Detect which cell encompasses the target text, then output its (X, Y) center coordinate. 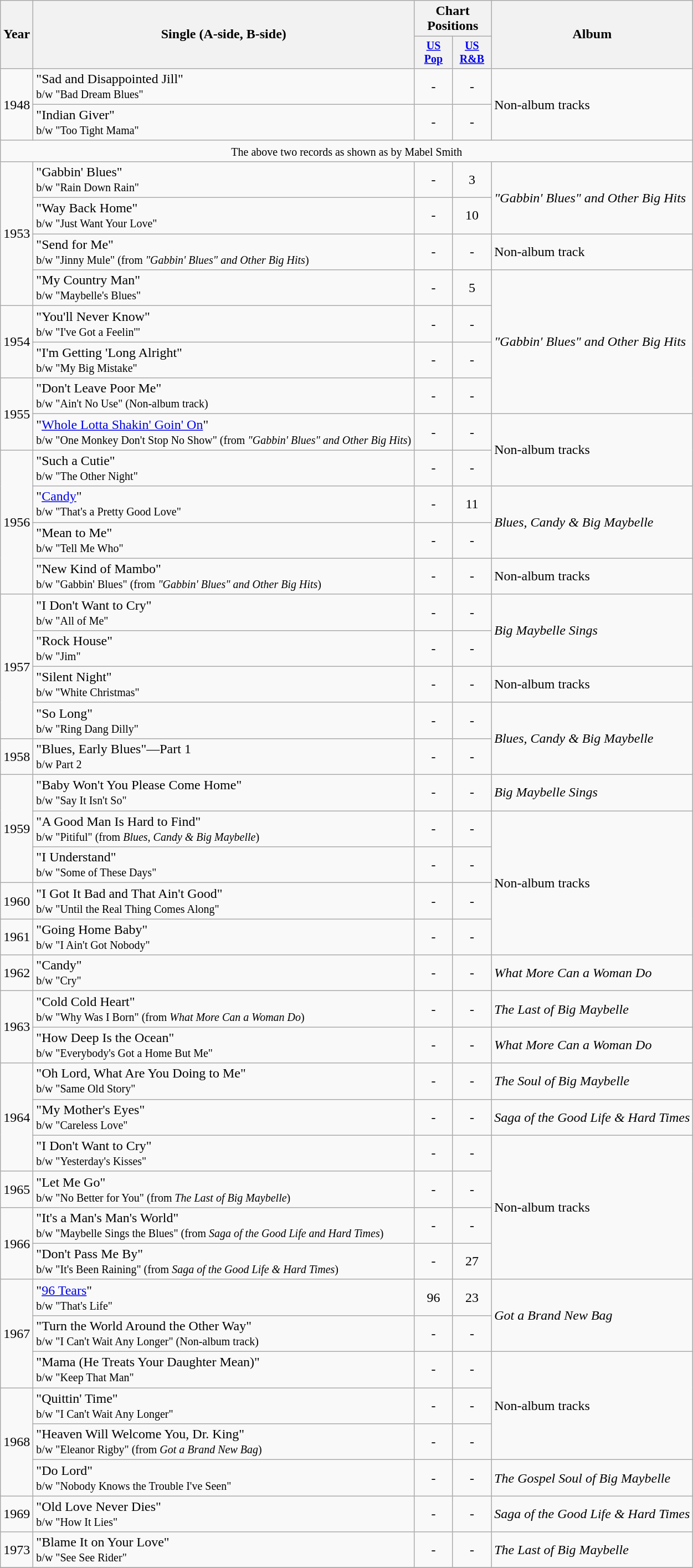
"Oh Lord, What Are You Doing to Me"b/w "Same Old Story" (224, 1081)
1955 (17, 414)
USR&B (472, 52)
"Rock House"b/w "Jim" (224, 648)
"Blues, Early Blues"—Part 1b/w Part 2 (224, 756)
1948 (17, 104)
"It's a Man's Man's World"b/w "Maybelle Sings the Blues" (from Saga of the Good Life and Hard Times) (224, 1225)
"Send for Me"b/w "Jinny Mule" (from "Gabbin' Blues" and Other Big Hits) (224, 252)
"Mean to Me"b/w "Tell Me Who" (224, 540)
"Blame It on Your Love"b/w "See See Rider" (224, 1550)
"New Kind of Mambo"b/w "Gabbin' Blues" (from "Gabbin' Blues" and Other Big Hits) (224, 576)
1963 (17, 1027)
"A Good Man Is Hard to Find"b/w "Pitiful" (from Blues, Candy & Big Maybelle) (224, 829)
"How Deep Is the Ocean"b/w "Everybody's Got a Home But Me" (224, 1045)
"Old Love Never Dies"b/w "How It Lies" (224, 1514)
Got a Brand New Bag (592, 1315)
1969 (17, 1514)
The above two records as shown as by Mabel Smith (347, 151)
"Candy"b/w "Cry" (224, 973)
1956 (17, 522)
"Going Home Baby"b/w "I Ain't Got Nobody" (224, 937)
"I Got It Bad and That Ain't Good"b/w "Until the Real Thing Comes Along" (224, 901)
"You'll Never Know"b/w "I've Got a Feelin'" (224, 324)
"Indian Giver"b/w "Too Tight Mama" (224, 122)
1958 (17, 756)
"Don't Leave Poor Me"b/w "Ain't No Use" (Non-album track) (224, 396)
The Gospel Soul of Big Maybelle (592, 1478)
1960 (17, 901)
"Cold Cold Heart"b/w "Why Was I Born" (from What More Can a Woman Do) (224, 1009)
23 (472, 1297)
"Do Lord"b/w "Nobody Knows the Trouble I've Seen" (224, 1478)
"Silent Night"b/w "White Christmas" (224, 684)
"I'm Getting 'Long Alright"b/w "My Big Mistake" (224, 360)
US Pop (433, 52)
"Such a Cutie"b/w "The Other Night" (224, 468)
"Heaven Will Welcome You, Dr. King"b/w "Eleanor Rigby" (from Got a Brand New Bag) (224, 1442)
"Turn the World Around the Other Way"b/w "I Can't Wait Any Longer" (Non-album track) (224, 1334)
"My Country Man"b/w "Maybelle's Blues" (224, 288)
5 (472, 288)
1954 (17, 342)
"Candy"b/w "That's a Pretty Good Love" (224, 504)
"Sad and Disappointed Jill"b/w "Bad Dream Blues" (224, 86)
The Soul of Big Maybelle (592, 1081)
27 (472, 1261)
"So Long"b/w "Ring Dang Dilly" (224, 721)
1961 (17, 937)
"Baby Won't You Please Come Home"b/w "Say It Isn't So" (224, 793)
1973 (17, 1550)
1966 (17, 1243)
"I Don't Want to Cry"b/w "All of Me" (224, 612)
"I Don't Want to Cry"b/w "Yesterday's Kisses" (224, 1153)
10 (472, 216)
Chart Positions (453, 19)
1957 (17, 666)
Album (592, 34)
"My Mother's Eyes"b/w "Careless Love" (224, 1117)
1959 (17, 829)
1965 (17, 1189)
1953 (17, 233)
1968 (17, 1442)
11 (472, 504)
"Let Me Go"b/w "No Better for You" (from The Last of Big Maybelle) (224, 1189)
96 (433, 1297)
"Mama (He Treats Your Daughter Mean)"b/w "Keep That Man" (224, 1370)
"Gabbin' Blues"b/w "Rain Down Rain" (224, 180)
Single (A-side, B-side) (224, 34)
"Whole Lotta Shakin' Goin' On"b/w "One Monkey Don't Stop No Show" (from "Gabbin' Blues" and Other Big Hits) (224, 432)
1967 (17, 1334)
1962 (17, 973)
Year (17, 34)
"Quittin' Time"b/w "I Can't Wait Any Longer" (224, 1406)
"I Understand"b/w "Some of These Days" (224, 865)
"96 Tears"b/w "That's Life" (224, 1297)
Non-album track (592, 252)
3 (472, 180)
1964 (17, 1117)
"Way Back Home"b/w "Just Want Your Love" (224, 216)
"Don't Pass Me By"b/w "It's Been Raining" (from Saga of the Good Life & Hard Times) (224, 1261)
